Scan for the cell matching the given text and deliver its [X, Y] coordinate at center. 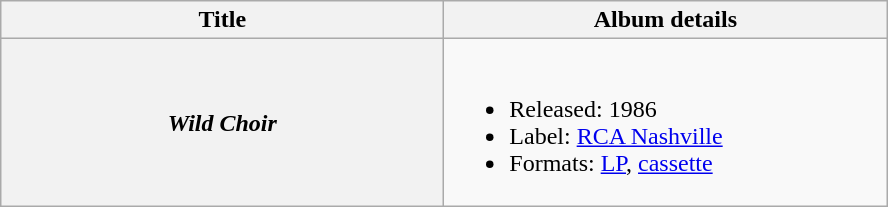
Album details [666, 20]
Title [222, 20]
Wild Choir [222, 122]
Released: 1986Label: RCA NashvilleFormats: LP, cassette [666, 122]
